Identify which cell holds the provided text, then report its [x, y] central coordinate. 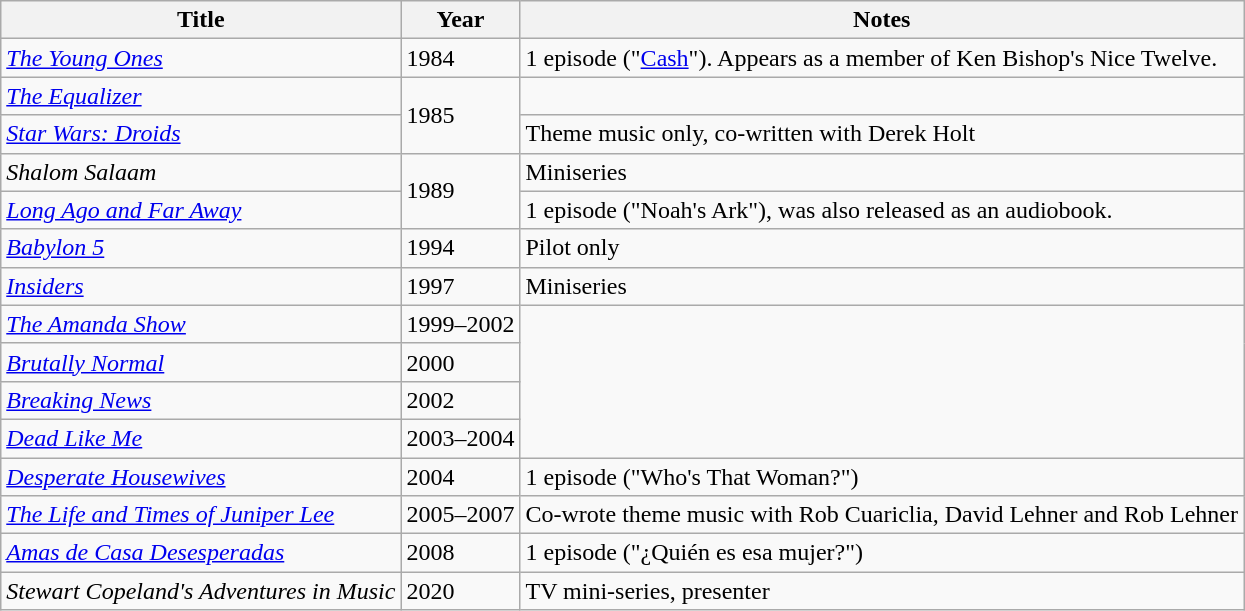
Year [460, 20]
Title [201, 20]
2004 [460, 477]
1 episode ("Cash"). Appears as a member of Ken Bishop's Nice Twelve. [882, 58]
Breaking News [201, 400]
2008 [460, 553]
Star Wars: Droids [201, 134]
Dead Like Me [201, 438]
1984 [460, 58]
Desperate Housewives [201, 477]
TV mini-series, presenter [882, 591]
The Equalizer [201, 96]
Brutally Normal [201, 362]
Insiders [201, 286]
The Life and Times of Juniper Lee [201, 515]
1985 [460, 115]
1994 [460, 248]
Amas de Casa Desesperadas [201, 553]
1997 [460, 286]
2005–2007 [460, 515]
Shalom Salaam [201, 172]
Stewart Copeland's Adventures in Music [201, 591]
2020 [460, 591]
1 episode ("Noah's Ark"), was also released as an audiobook. [882, 210]
Babylon 5 [201, 248]
1 episode ("¿Quién es esa mujer?") [882, 553]
Co-wrote theme music with Rob Cuariclia, David Lehner and Rob Lehner [882, 515]
1999–2002 [460, 324]
The Young Ones [201, 58]
Notes [882, 20]
1989 [460, 191]
Theme music only, co-written with Derek Holt [882, 134]
2002 [460, 400]
1 episode ("Who's That Woman?") [882, 477]
2000 [460, 362]
2003–2004 [460, 438]
The Amanda Show [201, 324]
Long Ago and Far Away [201, 210]
Pilot only [882, 248]
